Identify which cell holds the provided text, then report its [x, y] central coordinate. 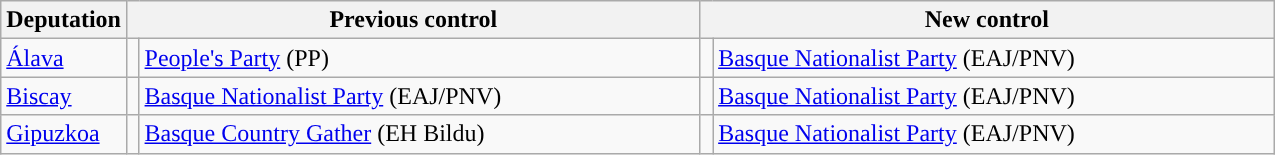
Basque Country Gather (EH Bildu) [420, 134]
Deputation [64, 20]
Previous control [413, 20]
Biscay [64, 96]
People's Party (PP) [420, 58]
New control [987, 20]
Gipuzkoa [64, 134]
Álava [64, 58]
